Locate the cell with the specified text and output its [X, Y] center coordinate. 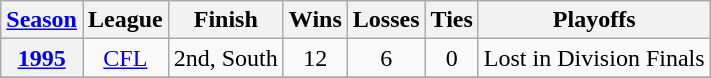
Losses [386, 20]
12 [315, 58]
Lost in Division Finals [594, 58]
2nd, South [226, 58]
Playoffs [594, 20]
League [125, 20]
CFL [125, 58]
Finish [226, 20]
0 [452, 58]
Season [42, 20]
1995 [42, 58]
6 [386, 58]
Wins [315, 20]
Ties [452, 20]
